Determine the (x, y) coordinate at the center of the cell enclosing the given text.  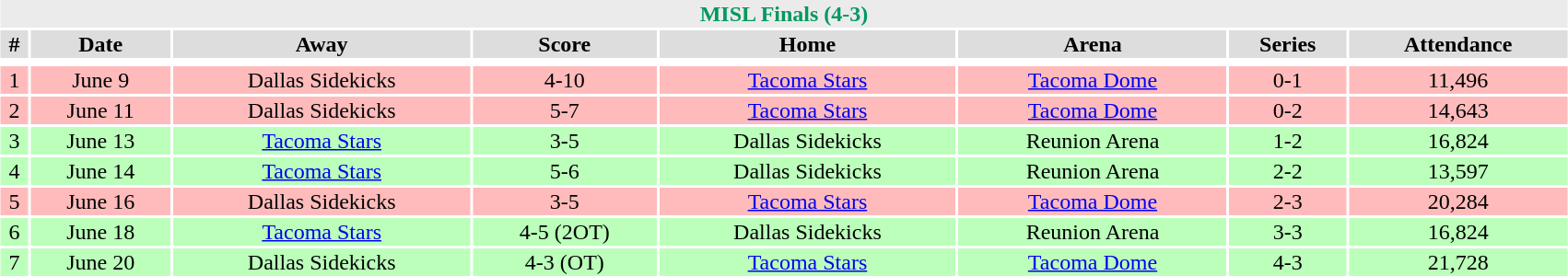
0-2 (1288, 110)
June 9 (100, 80)
Score (564, 44)
2-3 (1288, 201)
4-3 (OT) (564, 262)
4 (15, 171)
Attendance (1457, 44)
Series (1288, 44)
14,643 (1457, 110)
5-6 (564, 171)
4-10 (564, 80)
7 (15, 262)
June 11 (100, 110)
Away (322, 44)
20,284 (1457, 201)
2 (15, 110)
# (15, 44)
4-3 (1288, 262)
Arena (1093, 44)
Date (100, 44)
MISL Finals (4-3) (784, 14)
5 (15, 201)
June 16 (100, 201)
11,496 (1457, 80)
June 13 (100, 141)
June 20 (100, 262)
6 (15, 232)
2-2 (1288, 171)
1 (15, 80)
21,728 (1457, 262)
0-1 (1288, 80)
5-7 (564, 110)
Home (807, 44)
June 14 (100, 171)
3-3 (1288, 232)
13,597 (1457, 171)
3 (15, 141)
1-2 (1288, 141)
4-5 (2OT) (564, 232)
June 18 (100, 232)
